Locate the cell with the specified text and output its [x, y] center coordinate. 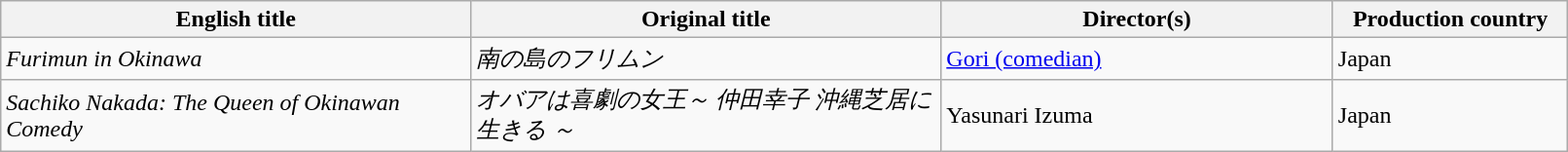
Gori (comedian) [1137, 58]
オバアは喜劇の女王～ 仲田幸子 沖縄芝居に生きる ～ [707, 115]
Sachiko Nakada: The Queen of Okinawan Comedy [236, 115]
南の島のフリムン [707, 58]
Furimun in Okinawa [236, 58]
English title [236, 19]
Original title [707, 19]
Yasunari Izuma [1137, 115]
Production country [1450, 19]
Director(s) [1137, 19]
